Identify which cell holds the provided text, then report its (x, y) central coordinate. 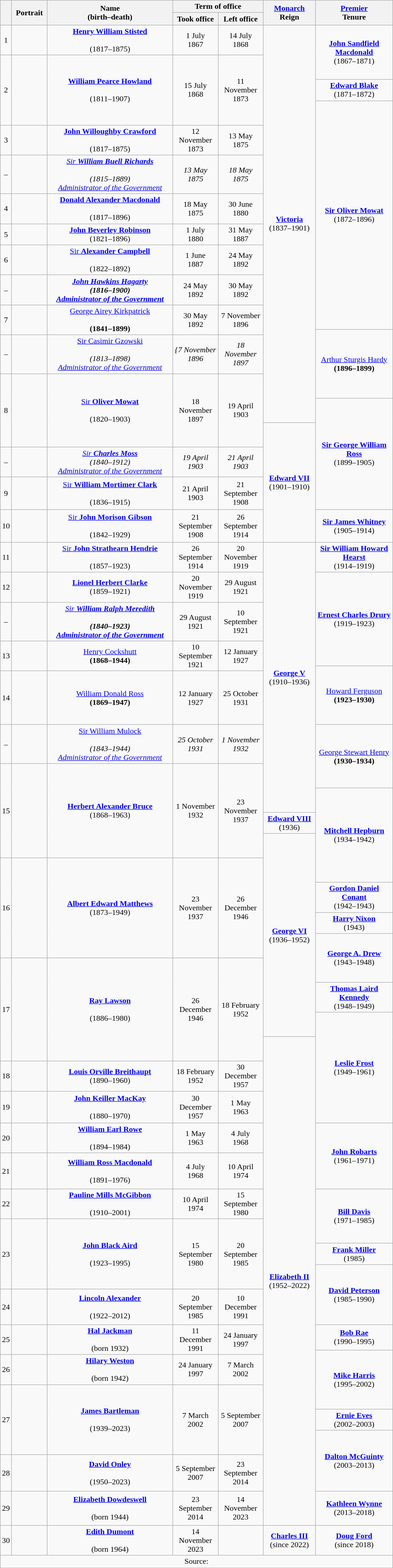
2 (6, 90)
25 (6, 1339)
14 (6, 698)
George V(1910–1936) (289, 677)
Sir William Howard Hearst(1914–1919) (354, 557)
10 December1991 (240, 1307)
Frank Miller(1985) (354, 1254)
24 (6, 1307)
Elizabeth Dowdeswell(born 1944) (110, 1508)
Ray Lawson(1886–1980) (110, 1009)
26 (6, 1369)
Sir Casimir Gzowski(1813–1898)Administrator of the Government (110, 354)
Sir Alexander Campbell(1822–1892) (110, 260)
Edith Dumont(born 1964) (110, 1540)
Sir William Buell Richards(1815–1889)Administrator of the Government (110, 175)
31 May1887 (240, 234)
PremierTenure (354, 13)
14 July1868 (240, 40)
John Keiller MacKay(1880–1970) (110, 1107)
Edward Blake(1871–1872) (354, 90)
John Hawkins Hagarty(1816–1900)Administrator of the Government (110, 290)
Sir Oliver Mowat(1820–1903) (110, 410)
28 (6, 1473)
30 (6, 1540)
4 (6, 209)
William Ross Macdonald(1891–1976) (110, 1171)
Victoria(1837–1901) (289, 224)
Sir George William Ross(1899–1905) (354, 454)
William Pearce Howland(1811–1907) (110, 90)
16 (6, 908)
John Willoughby Crawford(1817–1875) (110, 140)
Harry Nixon(1943) (354, 923)
Ernest Charles Drury(1919–1923) (354, 619)
David Peterson(1985–1990) (354, 1295)
Doug Ford(since 2018) (354, 1540)
Sir James Whitney(1905–1914) (354, 526)
15 July1868 (196, 90)
Lincoln Alexander(1922–2012) (110, 1307)
11 (6, 557)
Bob Rae(1990–1995) (354, 1337)
Thomas Laird Kennedy(1948–1949) (354, 997)
Pauline Mills McGibbon(1910–2001) (110, 1204)
20 (6, 1138)
Source: (196, 1561)
Gordon Daniel Conant(1942–1943) (354, 897)
MonarchReign (289, 13)
21 (6, 1171)
John Black Aird(1923–1995) (110, 1254)
12 (6, 587)
Left office (240, 19)
Sir John Strathearn Hendrie(1857–1923) (110, 557)
Name(birth–death) (110, 13)
James Bartleman(1939–2023) (110, 1420)
Bill Davis(1971–1985) (354, 1216)
19 (6, 1107)
John Beverley Robinson(1821–1896) (110, 234)
Sir William Mortimer Clark(1836–1915) (110, 493)
11 November1873 (240, 90)
7 (6, 320)
17 (6, 1009)
Hal Jackman(born 1932) (110, 1339)
Term of office (218, 7)
Edward VII(1901–1910) (289, 483)
Sir John Morison Gibson(1842–1929) (110, 526)
Louis Orville Breithaupt(1890–1960) (110, 1076)
6 (6, 260)
15 (6, 811)
23 (6, 1254)
David Onley(1950–2023) (110, 1473)
Portrait (29, 13)
Albert Edward Matthews(1873–1949) (110, 908)
{7 November1896 (196, 354)
Elizabeth II(1952–2022) (289, 1281)
27 (6, 1420)
Kathleen Wynne(2013–2018) (354, 1508)
11 December1991 (196, 1339)
Henry Cockshutt(1868–1944) (110, 656)
7 November1896 (240, 320)
William Earl Rowe(1894–1984) (110, 1138)
George Stewart Henry(1930–1934) (354, 756)
Edward VIII(1936) (289, 823)
1 July1867 (196, 40)
George Airey Kirkpatrick(1841–1899) (110, 320)
George A. Drew(1943–1948) (354, 958)
Donald Alexander Macdonald(1817–1896) (110, 209)
Took office (196, 19)
10 (6, 526)
William Donald Ross(1869–1947) (110, 698)
18 (6, 1076)
30 June1880 (240, 209)
Henry William Stisted(1817–1875) (110, 40)
Arthur Sturgis Hardy(1896–1899) (354, 363)
Sir William Ralph Meredith(1840–1923)Administrator of the Government (110, 622)
Herbert Alexander Bruce(1868–1963) (110, 811)
John Sandfield Macdonald(1867–1871) (354, 52)
John Robarts(1961–1971) (354, 1156)
8 (6, 410)
3 (6, 140)
Dalton McGuinty(2003–2013) (354, 1461)
Sir Charles Moss(1840–1912)Administrator of the Government (110, 462)
22 (6, 1204)
12 November1873 (196, 140)
Lionel Herbert Clarke(1859–1921) (110, 587)
Howard Ferguson(1923–1930) (354, 695)
1 (6, 40)
Leslie Frost(1949–1961) (354, 1068)
Sir Oliver Mowat(1872–1896) (354, 215)
29 (6, 1508)
13 (6, 656)
George VI(1936–1952) (289, 935)
Ernie Eves(2002–2003) (354, 1420)
9 (6, 493)
Mike Harris(1995–2002) (354, 1379)
Charles III(since 2022) (289, 1540)
5 (6, 234)
Sir William Mulock(1843–1944)Administrator of the Government (110, 744)
1 June1887 (196, 260)
Hilary Weston(born 1942) (110, 1369)
Mitchell Hepburn(1934–1942) (354, 835)
1 July1880 (196, 234)
